Pinpoint the cell where the given text exists, returning its [X, Y] midpoint coordinate. 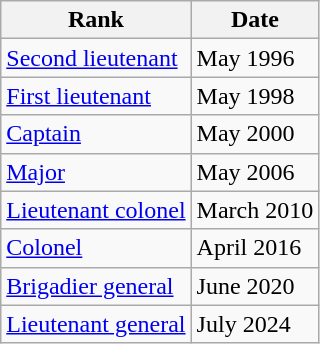
First lieutenant [96, 96]
March 2010 [255, 210]
Captain [96, 134]
May 1996 [255, 58]
Rank [96, 20]
Lieutenant colonel [96, 210]
Date [255, 20]
May 2000 [255, 134]
April 2016 [255, 248]
Brigadier general [96, 286]
Second lieutenant [96, 58]
May 1998 [255, 96]
July 2024 [255, 324]
Colonel [96, 248]
Major [96, 172]
Lieutenant general [96, 324]
June 2020 [255, 286]
May 2006 [255, 172]
